Search for the cell housing the specified text and yield its [x, y] center coordinate. 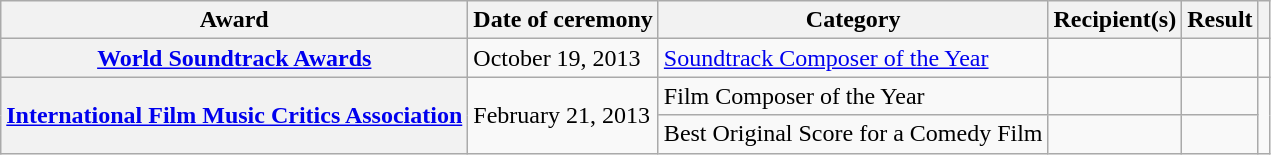
Date of ceremony [564, 20]
Recipient(s) [1115, 20]
Result [1220, 20]
International Film Music Critics Association [234, 115]
Award [234, 20]
Film Composer of the Year [853, 96]
Category [853, 20]
Soundtrack Composer of the Year [853, 58]
October 19, 2013 [564, 58]
World Soundtrack Awards [234, 58]
February 21, 2013 [564, 115]
Best Original Score for a Comedy Film [853, 134]
